Extract the [X, Y] coordinate from the center of the cell holding the provided text.  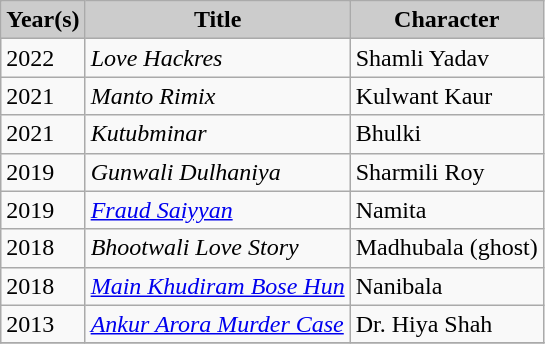
Title [218, 20]
Fraud Saiyyan [218, 210]
Gunwali Dulhaniya [218, 172]
2022 [43, 58]
Dr. Hiya Shah [446, 324]
Kutubminar [218, 134]
Year(s) [43, 20]
Namita [446, 210]
Bhulki [446, 134]
Madhubala (ghost) [446, 248]
Kulwant Kaur [446, 96]
2013 [43, 324]
Love Hackres [218, 58]
Bhootwali Love Story [218, 248]
Manto Rimix [218, 96]
Main Khudiram Bose Hun [218, 286]
Nanibala [446, 286]
Shamli Yadav [446, 58]
Ankur Arora Murder Case [218, 324]
Sharmili Roy [446, 172]
Character [446, 20]
